Provide the [x, y] coordinate of the cell's center where the given text is located.  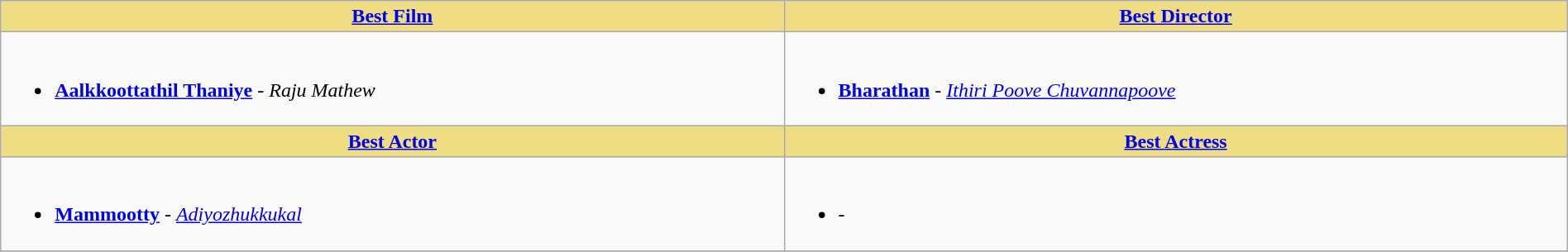
Best Film [392, 17]
Best Actor [392, 141]
Bharathan - Ithiri Poove Chuvannapoove [1176, 79]
Mammootty - Adiyozhukkukal [392, 203]
Best Director [1176, 17]
- [1176, 203]
Aalkkoottathil Thaniye - Raju Mathew [392, 79]
Best Actress [1176, 141]
